Determine the (X, Y) coordinate at the center of the cell enclosing the given text.  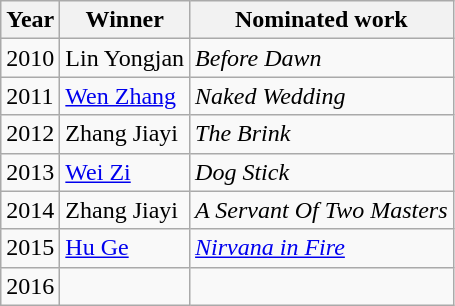
Dog Stick (322, 172)
Naked Wedding (322, 96)
2010 (30, 58)
Before Dawn (322, 58)
Winner (125, 20)
2011 (30, 96)
2016 (30, 286)
Hu Ge (125, 248)
2014 (30, 210)
2015 (30, 248)
2012 (30, 134)
Wei Zi (125, 172)
A Servant Of Two Masters (322, 210)
Year (30, 20)
2013 (30, 172)
Nirvana in Fire (322, 248)
The Brink (322, 134)
Lin Yongjan (125, 58)
Nominated work (322, 20)
Wen Zhang (125, 96)
